Search for the cell housing the specified text and yield its [X, Y] center coordinate. 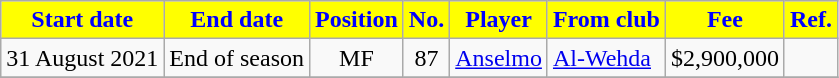
Start date [82, 20]
87 [426, 58]
Fee [724, 20]
Anselmo [499, 58]
31 August 2021 [82, 58]
MF [357, 58]
Ref. [810, 20]
From club [606, 20]
Al-Wehda [606, 58]
Player [499, 20]
End of season [237, 58]
$2,900,000 [724, 58]
End date [237, 20]
Position [357, 20]
No. [426, 20]
